Search for the cell housing the specified text and yield its [x, y] center coordinate. 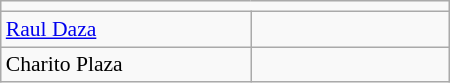
Charito Plaza [126, 65]
Raul Daza [126, 29]
